Identify which cell holds the provided text, then report its (x, y) central coordinate. 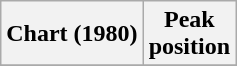
Chart (1980) (72, 34)
Peakposition (189, 34)
